Determine the (x, y) coordinate at the center of the cell enclosing the given text.  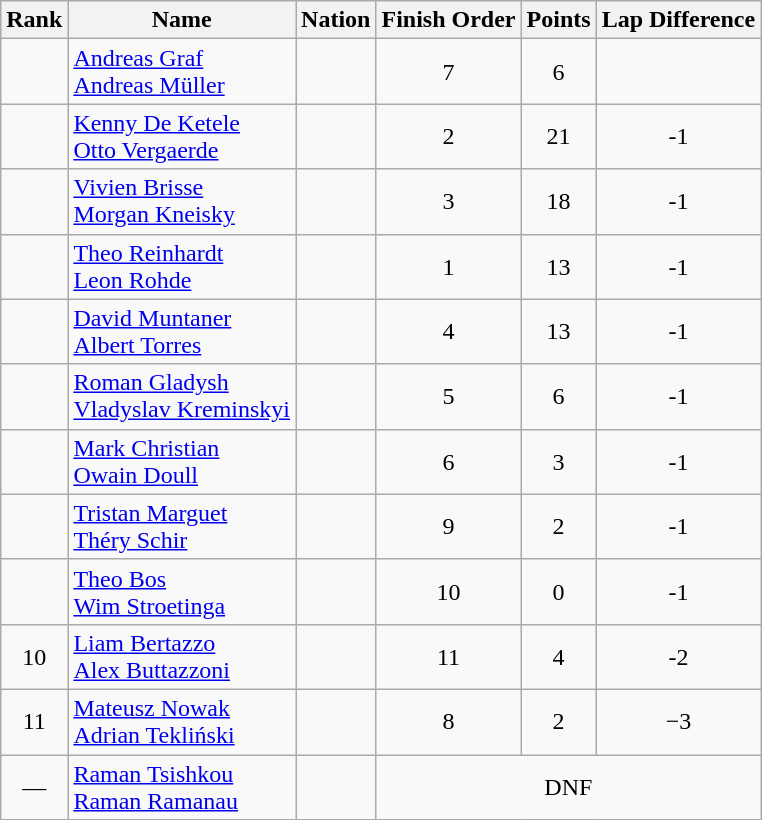
Roman GladyshVladyslav Kreminskyi (182, 396)
Finish Order (448, 20)
Points (558, 20)
21 (558, 136)
Nation (336, 20)
Tristan MarguetThéry Schir (182, 526)
9 (448, 526)
1 (448, 266)
Andreas GrafAndreas Müller (182, 72)
-2 (678, 656)
18 (558, 202)
Lap Difference (678, 20)
−3 (678, 722)
DNF (568, 786)
0 (558, 592)
7 (448, 72)
Liam BertazzoAlex Buttazzoni (182, 656)
8 (448, 722)
Theo ReinhardtLeon Rohde (182, 266)
Name (182, 20)
Rank (34, 20)
Theo BosWim Stroetinga (182, 592)
Kenny De KeteleOtto Vergaerde (182, 136)
Vivien BrisseMorgan Kneisky (182, 202)
Raman TsishkouRaman Ramanau (182, 786)
Mark ChristianOwain Doull (182, 462)
David MuntanerAlbert Torres (182, 332)
— (34, 786)
Mateusz NowakAdrian Tekliński (182, 722)
5 (448, 396)
